Pinpoint the cell where the given text exists, returning its [x, y] midpoint coordinate. 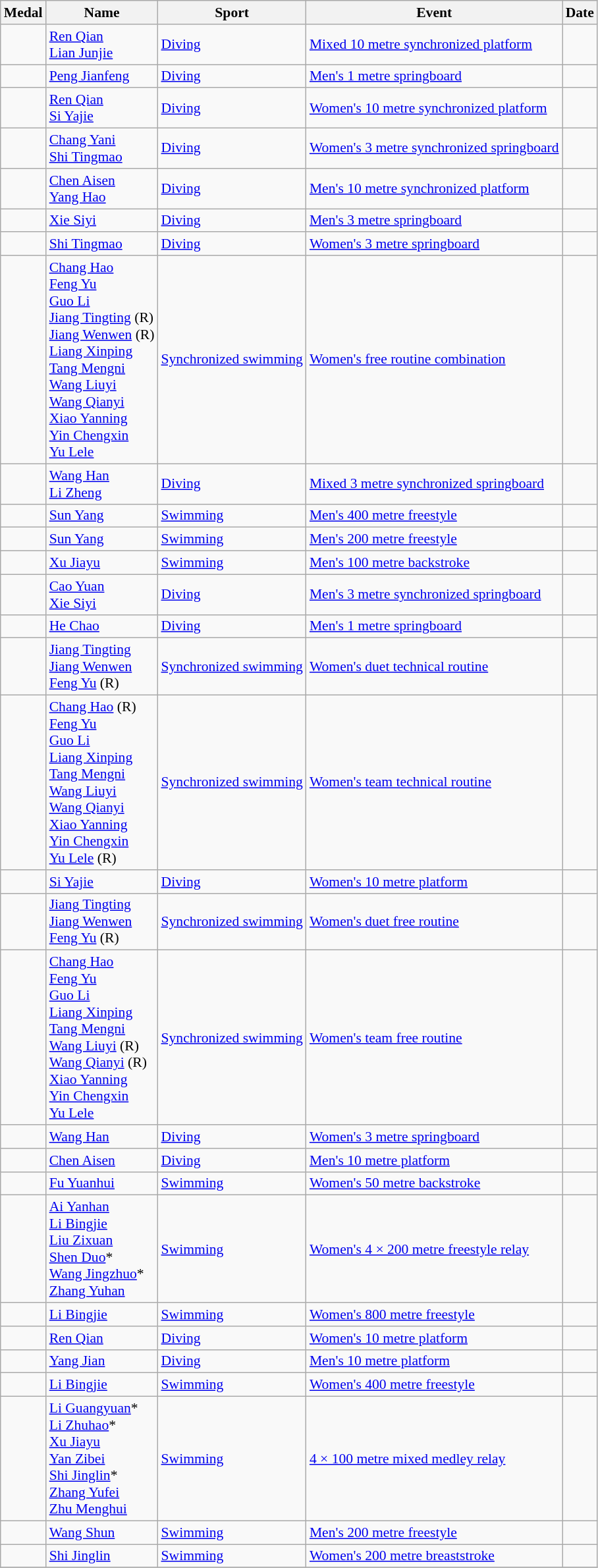
Shi Jinglin [102, 1556]
Xie Siyi [102, 221]
Peng Jianfeng [102, 76]
Xu Jiayu [102, 563]
Mixed 3 metre synchronized springboard [435, 483]
Li Guangyuan*Li Zhuhao*Xu JiayuYan ZibeiShi Jinglin*Zhang YufeiZhu Menghui [102, 1459]
Ai YanhanLi BingjieLiu ZixuanShen Duo*Wang Jingzhuo*Zhang Yuhan [102, 1249]
He Chao [102, 626]
Women's team technical routine [435, 782]
Chang YaniShi Tingmao [102, 149]
Women's 50 metre backstroke [435, 1183]
Chen AisenYang Hao [102, 188]
Women's free routine combination [435, 360]
Si Yajie [102, 882]
Women's 800 metre freestyle [435, 1314]
Ren QianSi Yajie [102, 108]
Women's 4 × 200 metre freestyle relay [435, 1249]
Men's 10 metre synchronized platform [435, 188]
Ren QianLian Junjie [102, 45]
Men's 400 metre freestyle [435, 516]
Sport [232, 13]
Wang Shun [102, 1532]
Women's duet free routine [435, 922]
Fu Yuanhui [102, 1183]
Women's team free routine [435, 1038]
Chang Hao (R) Feng YuGuo LiLiang XinpingTang MengniWang LiuyiWang QianyiXiao YanningYin ChengxinYu Lele (R) [102, 782]
Medal [24, 13]
4 × 100 metre mixed medley relay [435, 1459]
Women's 400 metre freestyle [435, 1385]
Women's 3 metre synchronized springboard [435, 149]
Yang Jian [102, 1361]
Chang HaoFeng YuGuo LiLiang XinpingTang MengniWang Liuyi (R) Wang Qianyi (R) Xiao YanningYin ChengxinYu Lele [102, 1038]
Name [102, 13]
Event [435, 13]
Women's duet technical routine [435, 666]
Men's 3 metre synchronized springboard [435, 594]
Men's 100 metre backstroke [435, 563]
Shi Tingmao [102, 244]
Men's 3 metre springboard [435, 221]
Mixed 10 metre synchronized platform [435, 45]
Wang HanLi Zheng [102, 483]
Chen Aisen [102, 1160]
Cao YuanXie Siyi [102, 594]
Ren Qian [102, 1338]
Women's 200 metre breaststroke [435, 1556]
Date [580, 13]
Chang HaoFeng YuGuo LiJiang Tingting (R) Jiang Wenwen (R) Liang XinpingTang MengniWang LiuyiWang QianyiXiao YanningYin ChengxinYu Lele [102, 360]
Women's 10 metre synchronized platform [435, 108]
Wang Han [102, 1137]
